Output the (X, Y) coordinate of the center of the cell containing the given text.  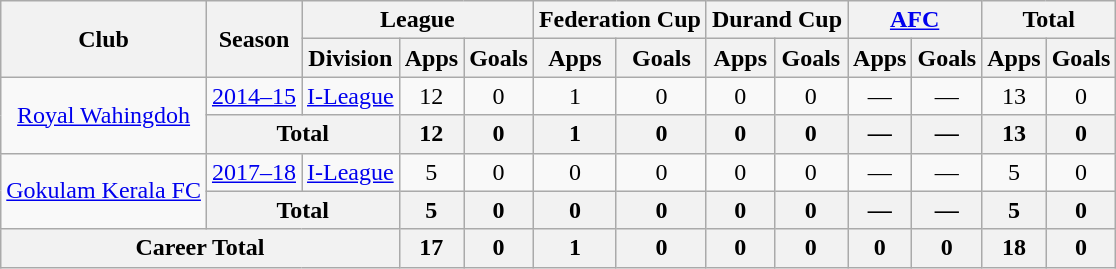
League (418, 20)
18 (1014, 248)
Division (351, 58)
Federation Cup (620, 20)
Durand Cup (776, 20)
17 (431, 248)
2017–18 (254, 172)
Gokulam Kerala FC (104, 191)
Career Total (200, 248)
Royal Wahingdoh (104, 115)
AFC (915, 20)
Season (254, 39)
2014–15 (254, 96)
Club (104, 39)
